Extract the (X, Y) coordinate from the center of the cell holding the provided text.  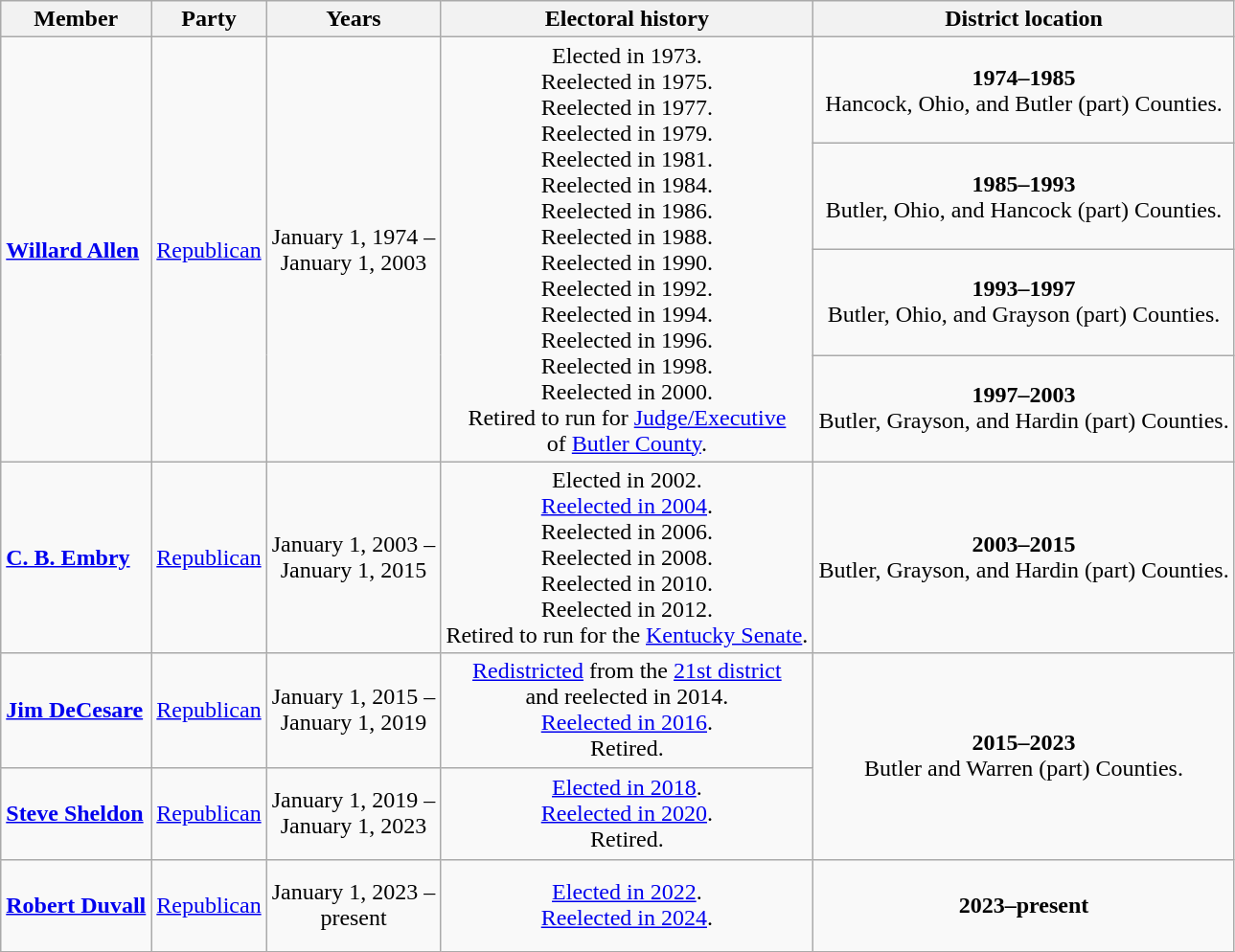
Willard Allen (77, 249)
2015–2023Butler and Warren (part) Counties. (1023, 757)
2003–2015Butler, Grayson, and Hardin (part) Counties. (1023, 557)
2023–present (1023, 905)
Jim DeCesare (77, 711)
Electoral history (627, 19)
January 1, 1974 –January 1, 2003 (354, 249)
1985–1993Butler, Ohio, and Hancock (part) Counties. (1023, 197)
C. B. Embry (77, 557)
1993–1997Butler, Ohio, and Grayson (part) Counties. (1023, 303)
District location (1023, 19)
January 1, 2023 –present (354, 905)
1974–1985Hancock, Ohio, and Butler (part) Counties. (1023, 90)
Robert Duvall (77, 905)
Redistricted from the 21st districtand reelected in 2014.Reelected in 2016.Retired. (627, 711)
January 1, 2015 –January 1, 2019 (354, 711)
Elected in 2018.Reelected in 2020.Retired. (627, 813)
Member (77, 19)
January 1, 2003 –January 1, 2015 (354, 557)
Elected in 2002.Reelected in 2004.Reelected in 2006.Reelected in 2008.Reelected in 2010.Reelected in 2012.Retired to run for the Kentucky Senate. (627, 557)
Steve Sheldon (77, 813)
1997–2003Butler, Grayson, and Hardin (part) Counties. (1023, 408)
Elected in 2022.Reelected in 2024. (627, 905)
January 1, 2019 –January 1, 2023 (354, 813)
Party (209, 19)
Years (354, 19)
